Detect which cell encompasses the target text, then output its (X, Y) center coordinate. 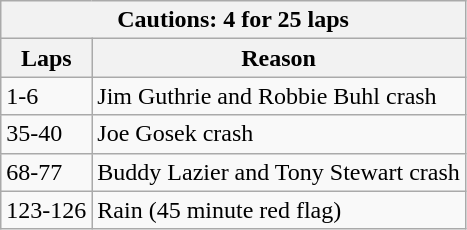
Cautions: 4 for 25 laps (234, 20)
123-126 (46, 210)
Rain (45 minute red flag) (279, 210)
Joe Gosek crash (279, 134)
68-77 (46, 172)
Reason (279, 58)
1-6 (46, 96)
Buddy Lazier and Tony Stewart crash (279, 172)
Jim Guthrie and Robbie Buhl crash (279, 96)
35-40 (46, 134)
Laps (46, 58)
